Capture the cell that displays the provided text and extract its [x, y] central coordinate. 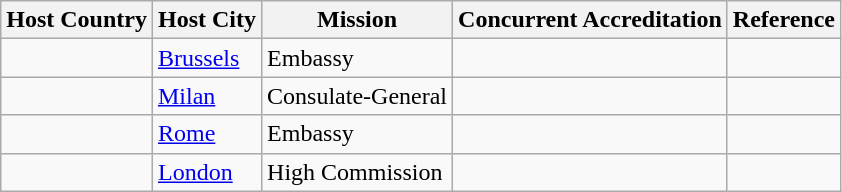
Mission [358, 20]
Brussels [206, 58]
Consulate-General [358, 96]
Host Country [77, 20]
Concurrent Accreditation [590, 20]
Milan [206, 96]
Host City [206, 20]
Reference [784, 20]
London [206, 172]
Rome [206, 134]
High Commission [358, 172]
